Determine the (X, Y) coordinate at the center of the cell enclosing the given text.  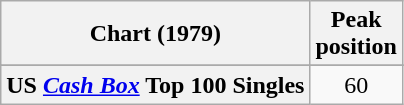
US Cash Box Top 100 Singles (156, 85)
60 (356, 85)
Peakposition (356, 34)
Chart (1979) (156, 34)
